Scan for the cell matching the given text and deliver its [X, Y] coordinate at center. 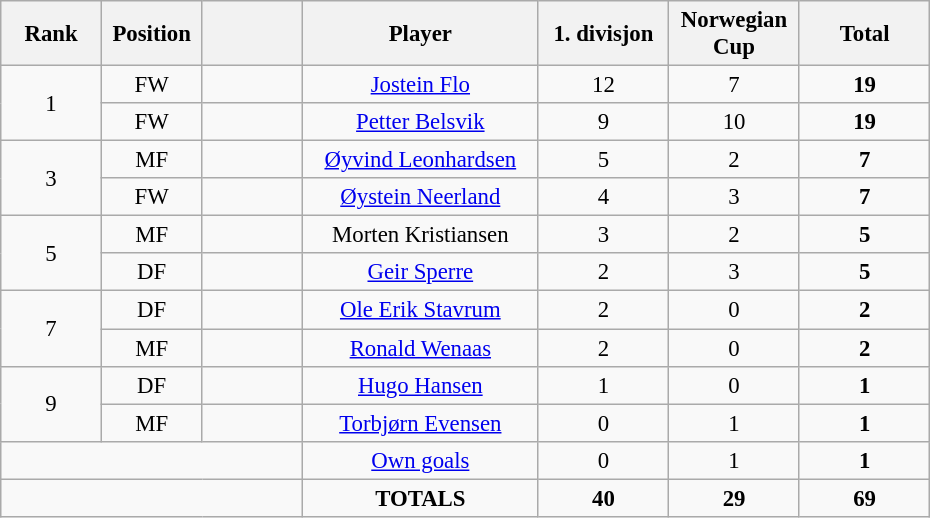
10 [734, 122]
Ronald Wenaas [421, 348]
Jostein Flo [421, 85]
Position [152, 34]
1. divisjon [604, 34]
12 [604, 85]
69 [864, 498]
Ole Erik Stavrum [421, 310]
Øyvind Leonhardsen [421, 160]
Total [864, 34]
Øystein Neerland [421, 197]
Morten Kristiansen [421, 235]
29 [734, 498]
Norwegian Cup [734, 34]
Hugo Hansen [421, 385]
40 [604, 498]
4 [604, 197]
TOTALS [421, 498]
Petter Belsvik [421, 122]
Torbjørn Evensen [421, 423]
Rank [52, 34]
Player [421, 34]
Own goals [421, 460]
Geir Sperre [421, 273]
